Return (X, Y) of the center of cell containing provided text 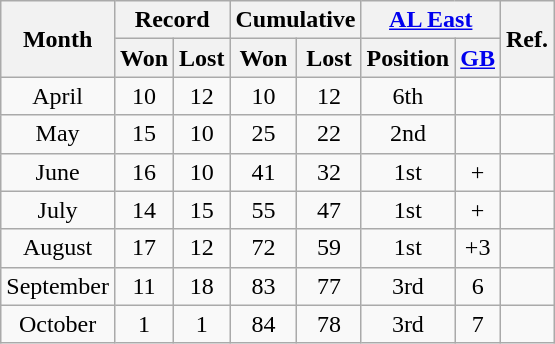
April (58, 96)
October (58, 324)
55 (264, 210)
32 (329, 172)
May (58, 134)
11 (144, 286)
+3 (478, 248)
Cumulative (296, 20)
September (58, 286)
GB (478, 58)
6 (478, 286)
72 (264, 248)
AL East (431, 20)
Position (408, 58)
17 (144, 248)
78 (329, 324)
Month (58, 39)
47 (329, 210)
Record (172, 20)
2nd (408, 134)
41 (264, 172)
July (58, 210)
Ref. (528, 39)
14 (144, 210)
August (58, 248)
83 (264, 286)
59 (329, 248)
22 (329, 134)
7 (478, 324)
6th (408, 96)
84 (264, 324)
77 (329, 286)
June (58, 172)
25 (264, 134)
16 (144, 172)
18 (202, 286)
